From the cell containing the given text, extract its center point as (X, Y) coordinate. 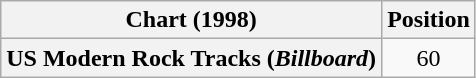
Position (429, 20)
Chart (1998) (192, 20)
60 (429, 58)
US Modern Rock Tracks (Billboard) (192, 58)
